Return the (x, y) coordinate for the center point of the cell that contains the specified text.  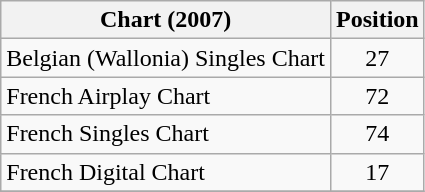
Chart (2007) (166, 20)
74 (377, 134)
17 (377, 172)
72 (377, 96)
French Singles Chart (166, 134)
French Airplay Chart (166, 96)
Position (377, 20)
27 (377, 58)
Belgian (Wallonia) Singles Chart (166, 58)
French Digital Chart (166, 172)
